Identify which cell holds the provided text, then report its [x, y] central coordinate. 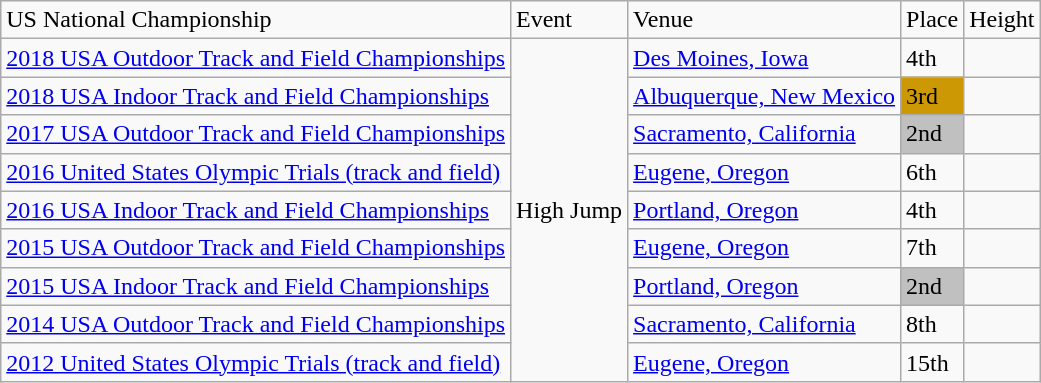
Albuquerque, New Mexico [764, 96]
2018 USA Indoor Track and Field Championships [256, 96]
2016 USA Indoor Track and Field Championships [256, 210]
High Jump [570, 210]
2015 USA Indoor Track and Field Championships [256, 286]
3rd [932, 96]
2012 United States Olympic Trials (track and field) [256, 362]
2018 USA Outdoor Track and Field Championships [256, 58]
Venue [764, 20]
2017 USA Outdoor Track and Field Championships [256, 134]
2015 USA Outdoor Track and Field Championships [256, 248]
Event [570, 20]
Place [932, 20]
8th [932, 324]
6th [932, 172]
15th [932, 362]
2014 USA Outdoor Track and Field Championships [256, 324]
US National Championship [256, 20]
Height [1002, 20]
2016 United States Olympic Trials (track and field) [256, 172]
7th [932, 248]
Des Moines, Iowa [764, 58]
